Search for the cell housing the specified text and yield its (x, y) center coordinate. 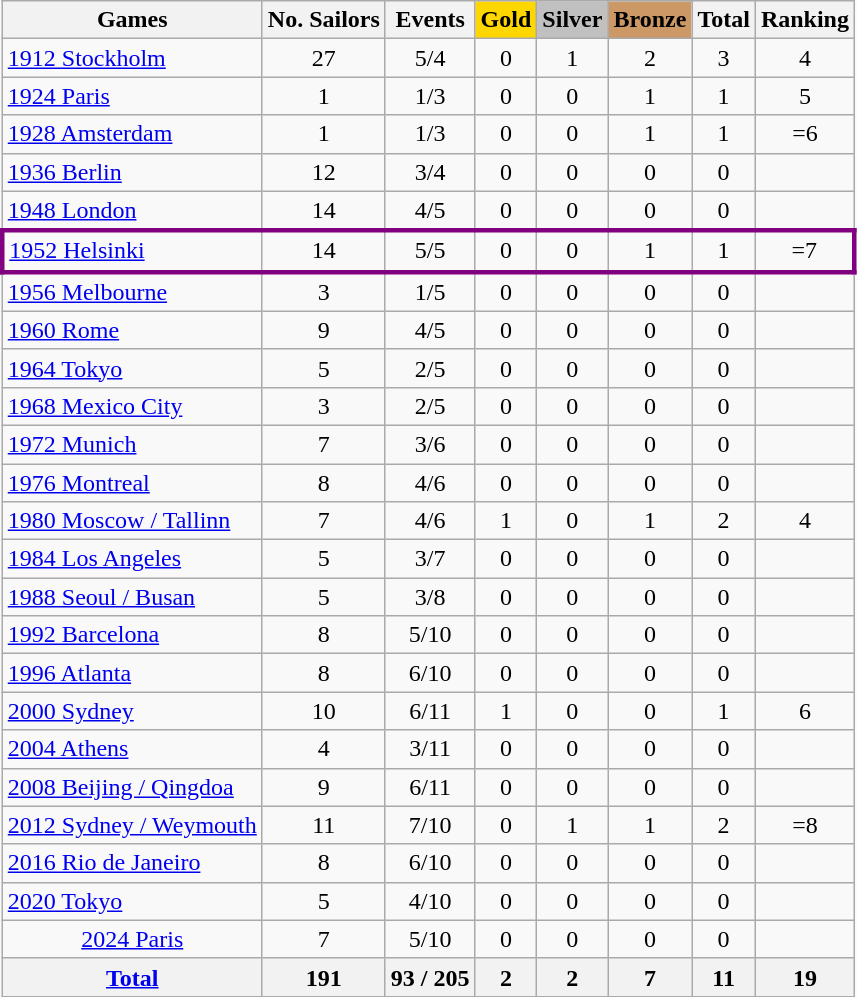
1980 Moscow / Tallinn (132, 521)
12 (324, 172)
3/4 (430, 172)
6 (804, 711)
=6 (804, 134)
1996 Atlanta (132, 673)
2004 Athens (132, 749)
Events (430, 20)
4/10 (430, 901)
3/8 (430, 597)
7/10 (430, 825)
3/7 (430, 559)
2024 Paris (132, 939)
93 / 205 (430, 977)
=7 (804, 252)
1972 Munich (132, 444)
Games (132, 20)
2016 Rio de Janeiro (132, 863)
1964 Tokyo (132, 368)
2020 Tokyo (132, 901)
2008 Beijing / Qingdoa (132, 787)
1956 Melbourne (132, 292)
1924 Paris (132, 96)
1948 London (132, 211)
1952 Helsinki (132, 252)
1968 Mexico City (132, 406)
10 (324, 711)
1936 Berlin (132, 172)
1984 Los Angeles (132, 559)
5/5 (430, 252)
191 (324, 977)
No. Sailors (324, 20)
Ranking (804, 20)
1912 Stockholm (132, 58)
1988 Seoul / Busan (132, 597)
3/11 (430, 749)
1976 Montreal (132, 483)
3/6 (430, 444)
Bronze (650, 20)
=8 (804, 825)
1992 Barcelona (132, 635)
Silver (572, 20)
1960 Rome (132, 330)
2000 Sydney (132, 711)
27 (324, 58)
1/5 (430, 292)
Gold (506, 20)
2012 Sydney / Weymouth (132, 825)
19 (804, 977)
1928 Amsterdam (132, 134)
5/4 (430, 58)
